From the cell containing the given text, extract its center point as (X, Y) coordinate. 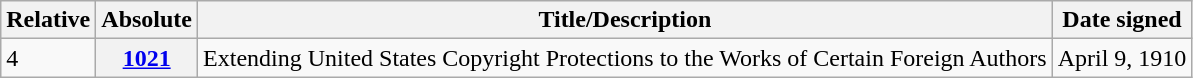
Absolute (147, 20)
1021 (147, 58)
April 9, 1910 (1122, 58)
Extending United States Copyright Protections to the Works of Certain Foreign Authors (626, 58)
Date signed (1122, 20)
4 (48, 58)
Relative (48, 20)
Title/Description (626, 20)
